Scan for the cell matching the given text and deliver its (x, y) coordinate at center. 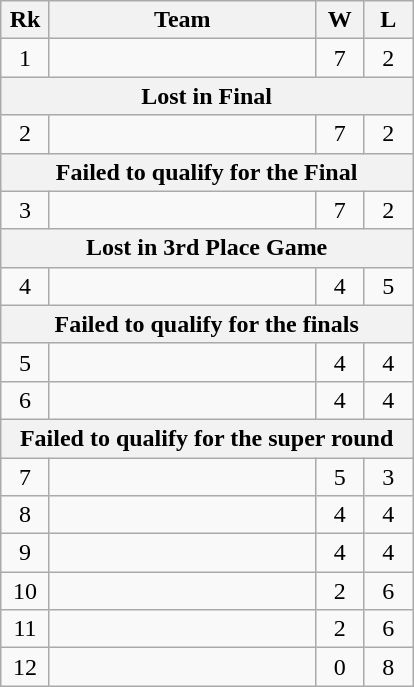
Team (182, 20)
Rk (26, 20)
L (388, 20)
0 (340, 667)
10 (26, 591)
9 (26, 553)
Lost in 3rd Place Game (207, 248)
Failed to qualify for the Final (207, 172)
Failed to qualify for the finals (207, 324)
Failed to qualify for the super round (207, 438)
12 (26, 667)
Lost in Final (207, 96)
W (340, 20)
1 (26, 58)
11 (26, 629)
